Locate the cell with the specified text and output its [X, Y] center coordinate. 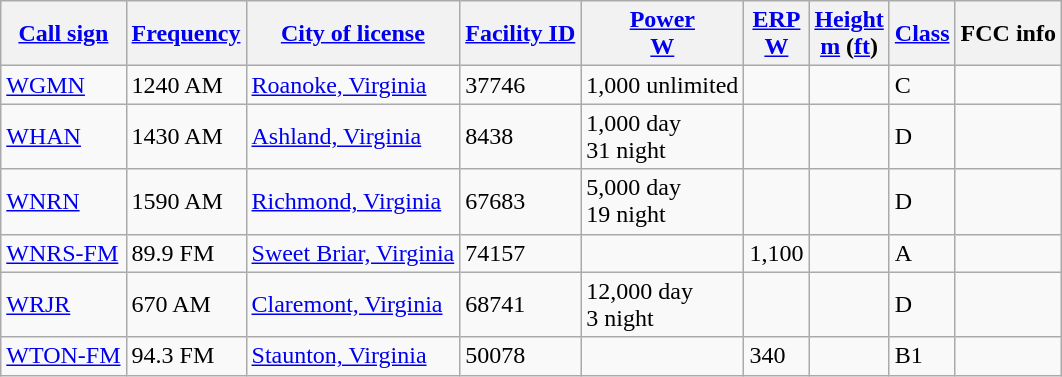
74157 [520, 253]
City of license [353, 34]
1590 AM [186, 202]
WTON-FM [64, 356]
50078 [520, 356]
FCC info [1008, 34]
WNRN [64, 202]
Ashland, Virginia [353, 136]
670 AM [186, 304]
1430 AM [186, 136]
Class [922, 34]
Sweet Briar, Virginia [353, 253]
68741 [520, 304]
37746 [520, 85]
Staunton, Virginia [353, 356]
WRJR [64, 304]
A [922, 253]
5,000 day19 night [662, 202]
Call sign [64, 34]
Richmond, Virginia [353, 202]
Claremont, Virginia [353, 304]
C [922, 85]
340 [776, 356]
ERPW [776, 34]
Roanoke, Virginia [353, 85]
1,000 unlimited [662, 85]
89.9 FM [186, 253]
12,000 day3 night [662, 304]
WGMN [64, 85]
1,100 [776, 253]
PowerW [662, 34]
Heightm (ft) [849, 34]
B1 [922, 356]
WHAN [64, 136]
1240 AM [186, 85]
8438 [520, 136]
94.3 FM [186, 356]
1,000 day31 night [662, 136]
Facility ID [520, 34]
67683 [520, 202]
WNRS-FM [64, 253]
Frequency [186, 34]
